For the text-containing cell, return its midpoint in [x, y] coordinate format. 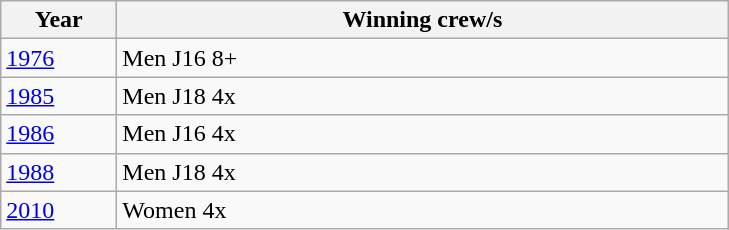
Women 4x [422, 210]
Winning crew/s [422, 20]
Year [59, 20]
Men J16 4x [422, 134]
1985 [59, 96]
Men J16 8+ [422, 58]
2010 [59, 210]
1986 [59, 134]
1988 [59, 172]
1976 [59, 58]
